Extract the [x, y] coordinate from the center of the cell holding the provided text.  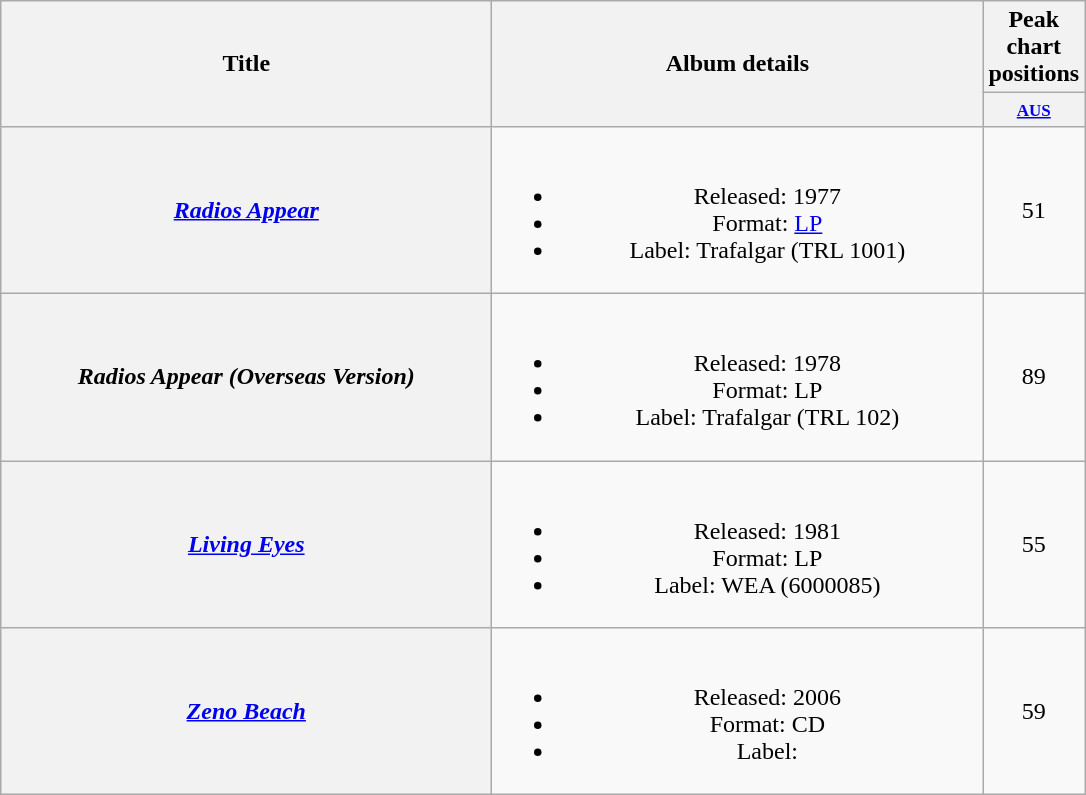
Released: 1977Format: LPLabel: Trafalgar (TRL 1001) [738, 210]
Released: 2006Format: CDLabel: [738, 712]
Released: 1981Format: LPLabel: WEA (6000085) [738, 544]
AUS [1034, 110]
Zeno Beach [246, 712]
Living Eyes [246, 544]
Title [246, 64]
Released: 1978Format: LPLabel: Trafalgar (TRL 102) [738, 378]
Peak chart positions [1034, 47]
89 [1034, 378]
Album details [738, 64]
59 [1034, 712]
55 [1034, 544]
Radios Appear [246, 210]
51 [1034, 210]
Radios Appear (Overseas Version) [246, 378]
